From the cell containing the given text, extract its center point as [X, Y] coordinate. 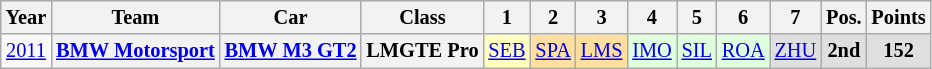
SPA [554, 51]
Year [26, 17]
BMW Motorsport [135, 51]
152 [899, 51]
IMO [652, 51]
Car [291, 17]
LMS [602, 51]
2011 [26, 51]
1 [506, 17]
Points [899, 17]
LMGTE Pro [422, 51]
Team [135, 17]
SIL [697, 51]
2 [554, 17]
BMW M3 GT2 [291, 51]
ROA [744, 51]
4 [652, 17]
5 [697, 17]
7 [796, 17]
Class [422, 17]
3 [602, 17]
2nd [844, 51]
SEB [506, 51]
Pos. [844, 17]
ZHU [796, 51]
6 [744, 17]
